Pinpoint the cell where the given text exists, returning its [x, y] midpoint coordinate. 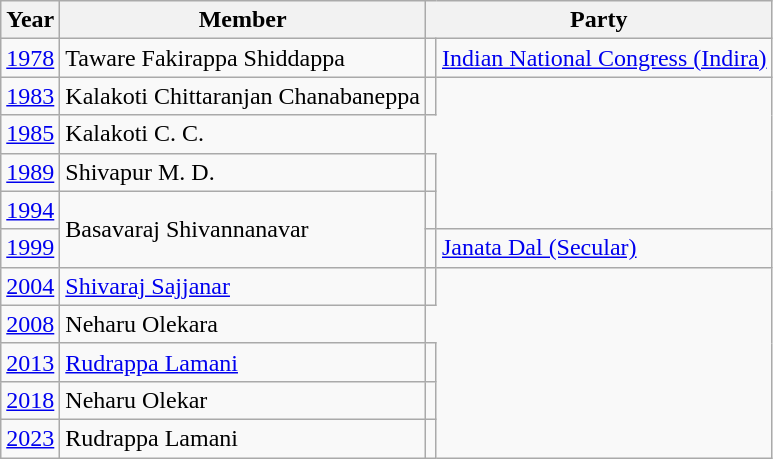
1989 [30, 172]
1999 [30, 248]
Year [30, 20]
1985 [30, 134]
Basavaraj Shivannanavar [243, 229]
2004 [30, 286]
1983 [30, 96]
Kalakoti C. C. [243, 134]
2023 [30, 438]
Indian National Congress (Indira) [604, 58]
Janata Dal (Secular) [604, 248]
2008 [30, 324]
Member [243, 20]
1994 [30, 210]
2018 [30, 400]
1978 [30, 58]
Shivaraj Sajjanar [243, 286]
Party [598, 20]
Neharu Olekar [243, 400]
2013 [30, 362]
Neharu Olekara [243, 324]
Shivapur M. D. [243, 172]
Taware Fakirappa Shiddappa [243, 58]
Kalakoti Chittaranjan Chanabaneppa [243, 96]
